Determine the [X, Y] coordinate at the center of the cell enclosing the given text.  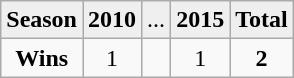
2010 [112, 20]
Total [262, 20]
Season [42, 20]
2 [262, 58]
Wins [42, 58]
... [156, 20]
2015 [200, 20]
